Capture the cell that displays the provided text and extract its [X, Y] central coordinate. 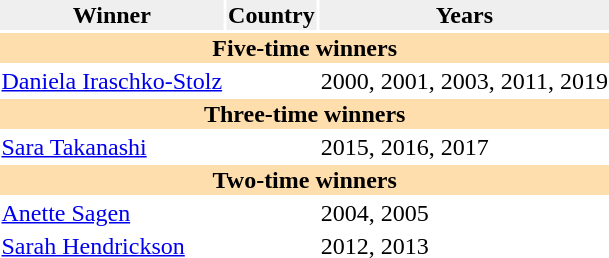
Winner [112, 15]
2000, 2001, 2003, 2011, 2019 [464, 81]
Sara Takanashi [112, 147]
2004, 2005 [464, 213]
Anette Sagen [112, 213]
Two-time winners [304, 180]
Country [272, 15]
Years [464, 15]
Five-time winners [304, 48]
2015, 2016, 2017 [464, 147]
Daniela Iraschko-Stolz [112, 81]
Three-time winners [304, 114]
